Return the [X, Y] coordinate for the center point of the cell that contains the specified text.  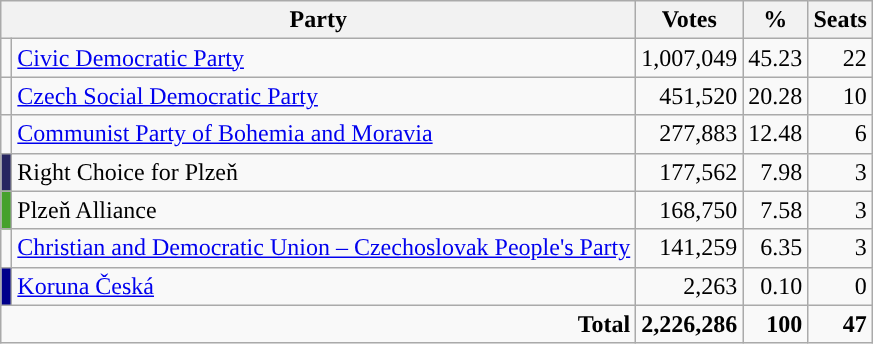
141,259 [690, 248]
47 [840, 324]
0 [840, 286]
Civic Democratic Party [324, 58]
177,562 [690, 172]
Christian and Democratic Union – Czechoslovak People's Party [324, 248]
Plzeň Alliance [324, 210]
6 [840, 134]
Czech Social Democratic Party [324, 96]
100 [776, 324]
451,520 [690, 96]
Seats [840, 20]
% [776, 20]
10 [840, 96]
Party [318, 20]
1,007,049 [690, 58]
Koruna Česká [324, 286]
12.48 [776, 134]
22 [840, 58]
277,883 [690, 134]
168,750 [690, 210]
45.23 [776, 58]
7.58 [776, 210]
2,226,286 [690, 324]
2,263 [690, 286]
0.10 [776, 286]
Communist Party of Bohemia and Moravia [324, 134]
Right Choice for Plzeň [324, 172]
7.98 [776, 172]
20.28 [776, 96]
6.35 [776, 248]
Votes [690, 20]
Total [318, 324]
